Return [X, Y] of the center of cell containing provided text 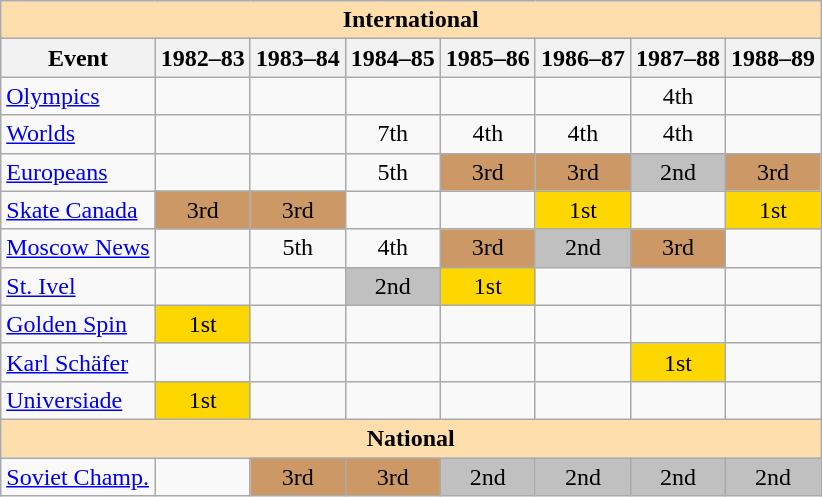
1984–85 [392, 58]
Soviet Champ. [78, 477]
1983–84 [298, 58]
Skate Canada [78, 210]
International [411, 20]
Golden Spin [78, 324]
Event [78, 58]
1986–87 [582, 58]
National [411, 438]
Karl Schäfer [78, 362]
1982–83 [202, 58]
1985–86 [488, 58]
Worlds [78, 134]
Olympics [78, 96]
1987–88 [678, 58]
St. Ivel [78, 286]
Moscow News [78, 248]
7th [392, 134]
1988–89 [774, 58]
Universiade [78, 400]
Europeans [78, 172]
